Pinpoint the cell where the given text exists, returning its (x, y) midpoint coordinate. 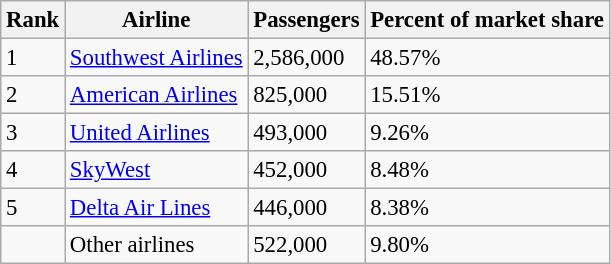
446,000 (306, 208)
522,000 (306, 245)
15.51% (487, 95)
825,000 (306, 95)
SkyWest (156, 170)
8.38% (487, 208)
Percent of market share (487, 20)
Southwest Airlines (156, 58)
493,000 (306, 133)
2 (33, 95)
9.80% (487, 245)
Passengers (306, 20)
3 (33, 133)
4 (33, 170)
American Airlines (156, 95)
Airline (156, 20)
2,586,000 (306, 58)
1 (33, 58)
Rank (33, 20)
Delta Air Lines (156, 208)
Other airlines (156, 245)
8.48% (487, 170)
United Airlines (156, 133)
452,000 (306, 170)
5 (33, 208)
9.26% (487, 133)
48.57% (487, 58)
